Capture the cell that displays the provided text and extract its (x, y) central coordinate. 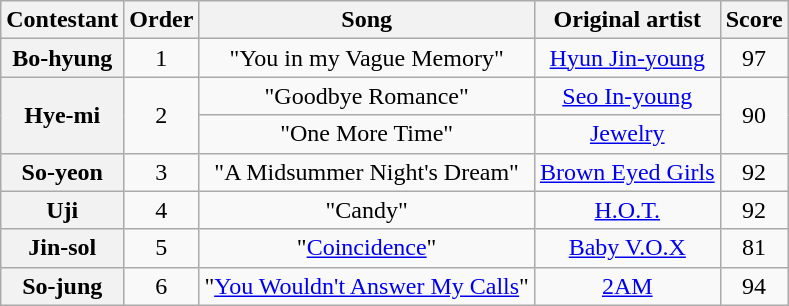
"Candy" (367, 210)
Original artist (627, 20)
Bo-hyung (62, 58)
3 (162, 172)
So-yeon (62, 172)
Seo In-young (627, 96)
So-jung (62, 286)
Brown Eyed Girls (627, 172)
Baby V.O.X (627, 248)
5 (162, 248)
Jin-sol (62, 248)
Score (754, 20)
1 (162, 58)
6 (162, 286)
"You in my Vague Memory" (367, 58)
"A Midsummer Night's Dream" (367, 172)
"Goodbye Romance" (367, 96)
H.O.T. (627, 210)
Hyun Jin-young (627, 58)
2AM (627, 286)
Contestant (62, 20)
90 (754, 115)
81 (754, 248)
"You Wouldn't Answer My Calls" (367, 286)
Uji (62, 210)
"One More Time" (367, 134)
Order (162, 20)
4 (162, 210)
"Coincidence" (367, 248)
Jewelry (627, 134)
2 (162, 115)
Song (367, 20)
Hye-mi (62, 115)
97 (754, 58)
94 (754, 286)
